Capture the cell that displays the provided text and extract its [X, Y] central coordinate. 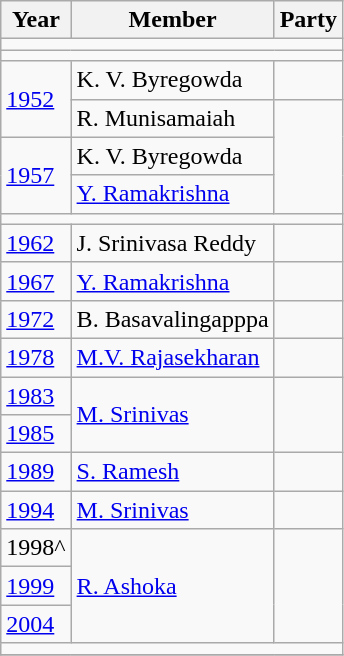
J. Srinivasa Reddy [172, 243]
1989 [36, 472]
1957 [36, 175]
1999 [36, 586]
1985 [36, 434]
1983 [36, 395]
1994 [36, 510]
1998^ [36, 548]
B. Basavalingapppa [172, 319]
1972 [36, 319]
R. Ashoka [172, 586]
1962 [36, 243]
M.V. Rajasekharan [172, 357]
Year [36, 20]
Member [172, 20]
1967 [36, 281]
1978 [36, 357]
2004 [36, 624]
Party [308, 20]
S. Ramesh [172, 472]
R. Munisamaiah [172, 118]
1952 [36, 99]
